Pinpoint the cell where the given text exists, returning its (x, y) midpoint coordinate. 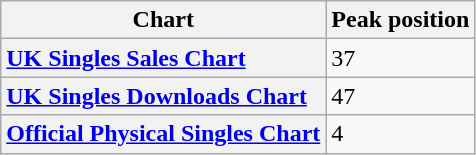
47 (400, 96)
Chart (164, 20)
UK Singles Downloads Chart (164, 96)
4 (400, 134)
37 (400, 58)
UK Singles Sales Chart (164, 58)
Official Physical Singles Chart (164, 134)
Peak position (400, 20)
